Return (X, Y) of the center of cell containing provided text 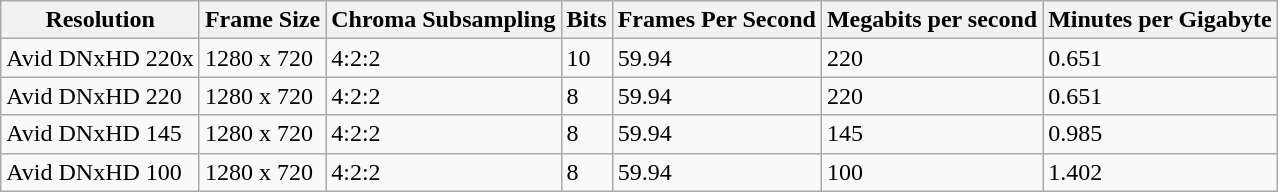
0.985 (1160, 134)
Chroma Subsampling (444, 20)
Avid DNxHD 220 (100, 96)
Bits (586, 20)
145 (932, 134)
Avid DNxHD 220x (100, 58)
1.402 (1160, 172)
Avid DNxHD 145 (100, 134)
Frame Size (262, 20)
Avid DNxHD 100 (100, 172)
Megabits per second (932, 20)
Frames Per Second (716, 20)
Minutes per Gigabyte (1160, 20)
100 (932, 172)
10 (586, 58)
Resolution (100, 20)
